Extract the (x, y) coordinate from the center of the cell holding the provided text.  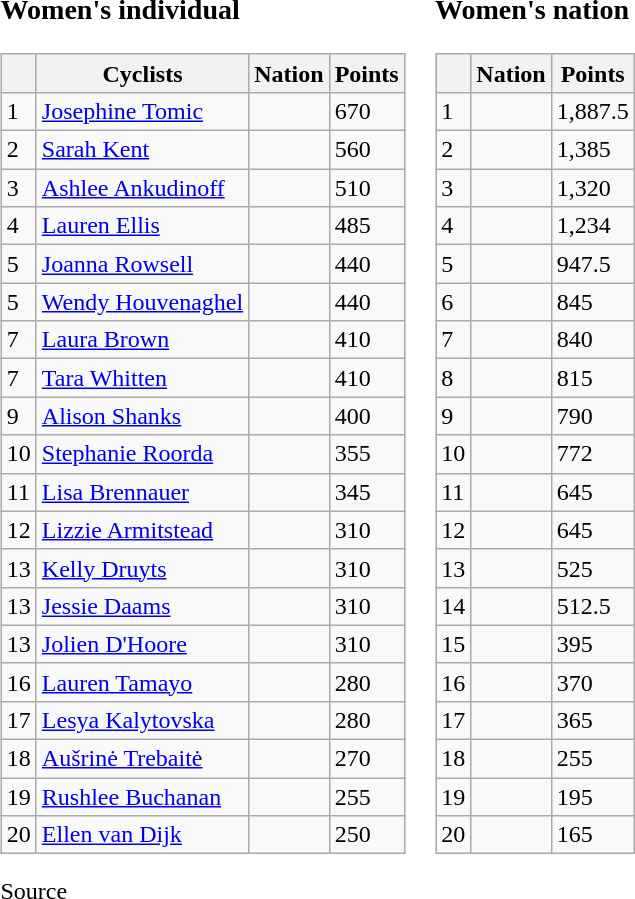
1,320 (592, 188)
840 (592, 340)
Josephine Tomic (142, 111)
Lizzie Armitstead (142, 530)
670 (366, 111)
355 (366, 454)
1,385 (592, 150)
Ellen van Dijk (142, 835)
Stephanie Roorda (142, 454)
Jolien D'Hoore (142, 644)
1,887.5 (592, 111)
560 (366, 150)
14 (454, 606)
790 (592, 416)
365 (592, 720)
815 (592, 378)
Lesya Kalytovska (142, 720)
845 (592, 302)
Kelly Druyts (142, 568)
947.5 (592, 264)
195 (592, 797)
395 (592, 644)
Laura Brown (142, 340)
Lisa Brennauer (142, 492)
165 (592, 835)
772 (592, 454)
Rushlee Buchanan (142, 797)
400 (366, 416)
510 (366, 188)
Lauren Ellis (142, 226)
Alison Shanks (142, 416)
6 (454, 302)
370 (592, 682)
Cyclists (142, 73)
1,234 (592, 226)
Lauren Tamayo (142, 682)
Ashlee Ankudinoff (142, 188)
525 (592, 568)
270 (366, 759)
485 (366, 226)
Sarah Kent (142, 150)
345 (366, 492)
Aušrinė Trebaitė (142, 759)
Jessie Daams (142, 606)
15 (454, 644)
Wendy Houvenaghel (142, 302)
Joanna Rowsell (142, 264)
Tara Whitten (142, 378)
512.5 (592, 606)
8 (454, 378)
250 (366, 835)
